Capture the cell that displays the provided text and extract its (X, Y) central coordinate. 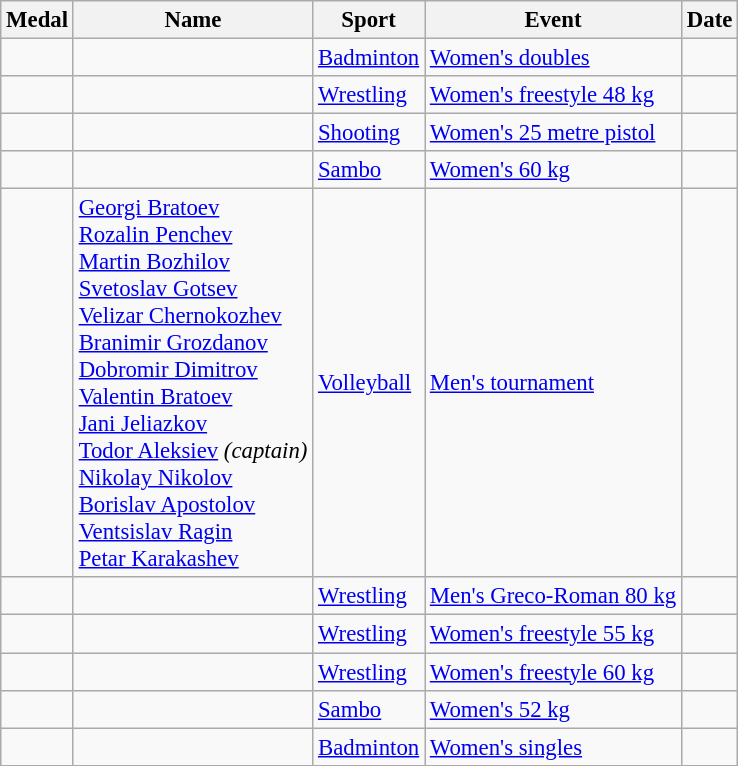
Women's doubles (552, 58)
Women's 25 metre pistol (552, 133)
Date (710, 20)
Women's freestyle 55 kg (552, 634)
Medal (38, 20)
Women's 60 kg (552, 170)
Volleyball (369, 384)
Women's 52 kg (552, 709)
Men's tournament (552, 384)
Women's freestyle 48 kg (552, 95)
Shooting (369, 133)
Name (192, 20)
Sport (369, 20)
Men's Greco-Roman 80 kg (552, 597)
Women's singles (552, 747)
Women's freestyle 60 kg (552, 672)
Event (552, 20)
